Scan for the cell matching the given text and deliver its [X, Y] coordinate at center. 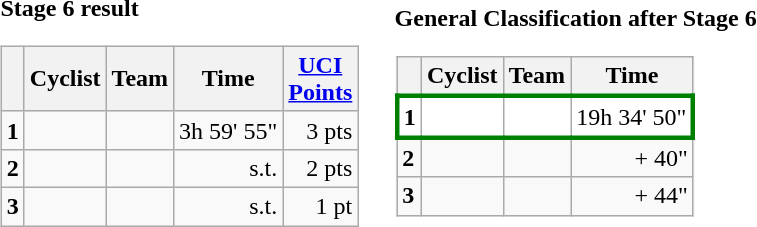
+ 40" [632, 157]
1 pt [320, 206]
19h 34' 50" [632, 116]
2 pts [320, 168]
UCIPoints [320, 78]
3 pts [320, 130]
+ 44" [632, 196]
3h 59' 55" [228, 130]
